Scan for the cell matching the given text and deliver its (x, y) coordinate at center. 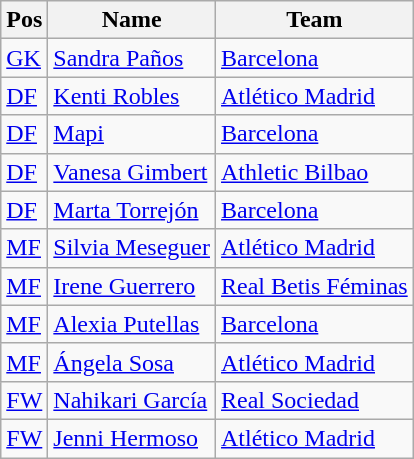
Jenni Hermoso (132, 438)
Kenti Robles (132, 96)
Marta Torrejón (132, 210)
Nahikari García (132, 400)
Sandra Paños (132, 58)
Mapi (132, 134)
Team (315, 20)
Name (132, 20)
Real Sociedad (315, 400)
Ángela Sosa (132, 362)
Pos (24, 20)
Alexia Putellas (132, 324)
Vanesa Gimbert (132, 172)
Real Betis Féminas (315, 286)
Silvia Meseguer (132, 248)
Irene Guerrero (132, 286)
GK (24, 58)
Athletic Bilbao (315, 172)
